Determine the (x, y) coordinate at the center of the cell enclosing the given text.  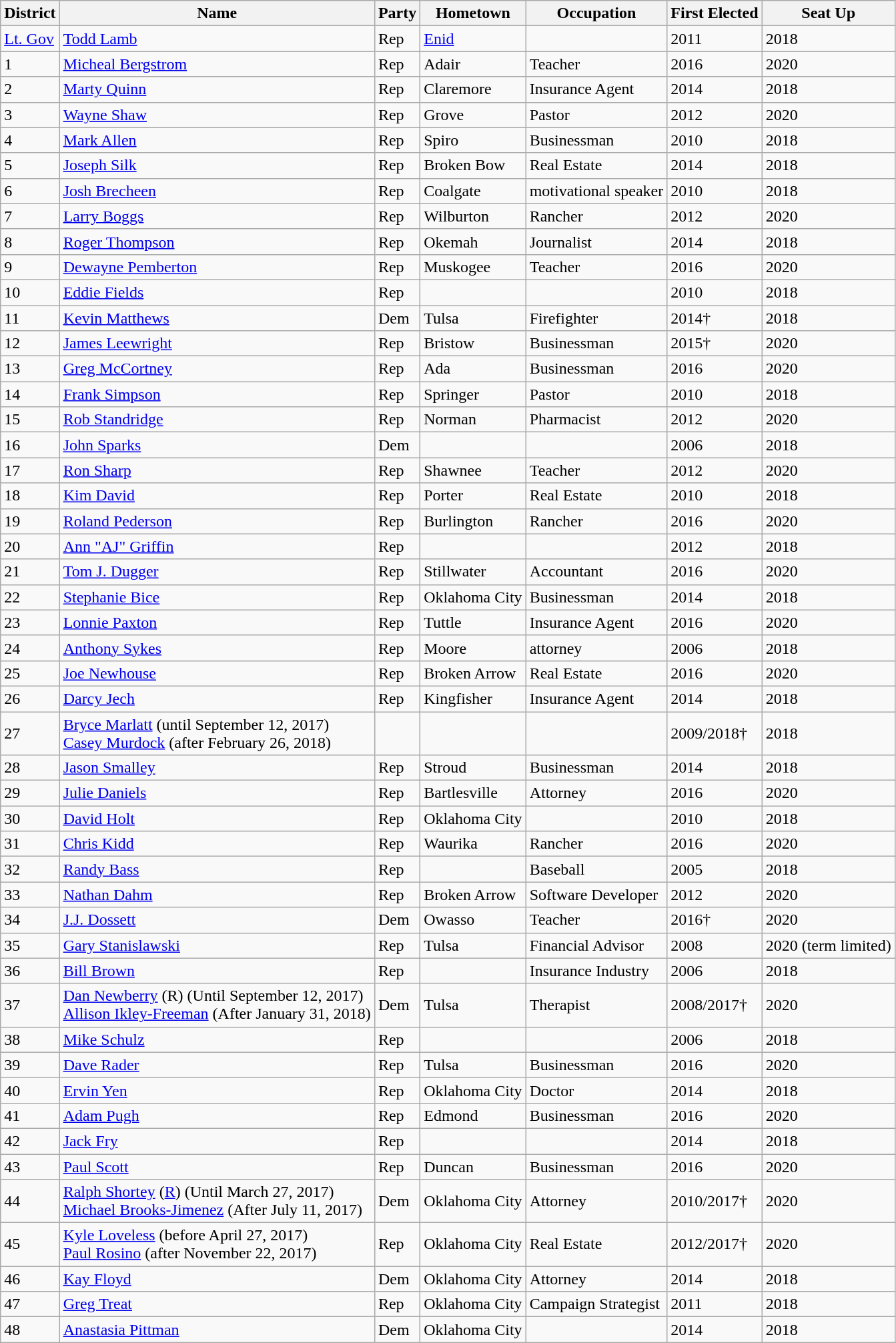
4 (30, 140)
Greg McCortney (217, 369)
Baseball (596, 869)
2015† (715, 344)
46 (30, 1279)
2012/2017† (715, 1245)
Ann "AJ" Griffin (217, 546)
Adair (473, 64)
Therapist (596, 1005)
42 (30, 1141)
2008 (715, 945)
Roger Thompson (217, 242)
Micheal Bergstrom (217, 64)
17 (30, 470)
33 (30, 895)
19 (30, 521)
40 (30, 1090)
First Elected (715, 13)
Coalgate (473, 191)
Randy Bass (217, 869)
Stillwater (473, 572)
5 (30, 165)
26 (30, 699)
Kevin Matthews (217, 318)
2005 (715, 869)
Duncan (473, 1167)
Kyle Loveless (before April 27, 2017)Paul Rosino (after November 22, 2017) (217, 1245)
2010/2017† (715, 1201)
Nathan Dahm (217, 895)
Darcy Jech (217, 699)
Firefighter (596, 318)
Stroud (473, 768)
22 (30, 597)
30 (30, 819)
Porter (473, 496)
Edmond (473, 1115)
Julie Daniels (217, 793)
Burlington (473, 521)
24 (30, 648)
13 (30, 369)
Occupation (596, 13)
Lt. Gov (30, 39)
Journalist (596, 242)
Software Developer (596, 895)
25 (30, 673)
Frank Simpson (217, 394)
Greg Treat (217, 1304)
Insurance Industry (596, 971)
Chris Kidd (217, 844)
Anthony Sykes (217, 648)
Joe Newhouse (217, 673)
District (30, 13)
16 (30, 445)
Jack Fry (217, 1141)
Ada (473, 369)
Ralph Shortey (R) (Until March 27, 2017)Michael Brooks-Jimenez (After July 11, 2017) (217, 1201)
2 (30, 89)
45 (30, 1245)
Tom J. Dugger (217, 572)
Accountant (596, 572)
47 (30, 1304)
2014† (715, 318)
34 (30, 920)
Roland Pederson (217, 521)
2016† (715, 920)
Bartlesville (473, 793)
Name (217, 13)
41 (30, 1115)
Kim David (217, 496)
Party (397, 13)
36 (30, 971)
Financial Advisor (596, 945)
Anastasia Pittman (217, 1330)
2020 (term limited) (829, 945)
Waurika (473, 844)
Tuttle (473, 622)
John Sparks (217, 445)
Doctor (596, 1090)
Bristow (473, 344)
8 (30, 242)
12 (30, 344)
Dave Rader (217, 1065)
Josh Brecheen (217, 191)
Enid (473, 39)
Mark Allen (217, 140)
Hometown (473, 13)
Todd Lamb (217, 39)
37 (30, 1005)
Mike Schulz (217, 1039)
39 (30, 1065)
Campaign Strategist (596, 1304)
29 (30, 793)
43 (30, 1167)
11 (30, 318)
28 (30, 768)
1 (30, 64)
Lonnie Paxton (217, 622)
20 (30, 546)
motivational speaker (596, 191)
35 (30, 945)
James Leewright (217, 344)
Paul Scott (217, 1167)
Kay Floyd (217, 1279)
Bryce Marlatt (until September 12, 2017)Casey Murdock (after February 26, 2018) (217, 733)
Okemah (473, 242)
31 (30, 844)
9 (30, 267)
Adam Pugh (217, 1115)
7 (30, 216)
Ervin Yen (217, 1090)
44 (30, 1201)
Norman (473, 420)
Muskogee (473, 267)
38 (30, 1039)
48 (30, 1330)
18 (30, 496)
Moore (473, 648)
J.J. Dossett (217, 920)
Jason Smalley (217, 768)
Larry Boggs (217, 216)
Springer (473, 394)
Kingfisher (473, 699)
Grove (473, 115)
Dan Newberry (R) (Until September 12, 2017)Allison Ikley-Freeman (After January 31, 2018) (217, 1005)
Dewayne Pemberton (217, 267)
2008/2017† (715, 1005)
Wayne Shaw (217, 115)
Rob Standridge (217, 420)
Marty Quinn (217, 89)
Eddie Fields (217, 292)
10 (30, 292)
14 (30, 394)
Gary Stanislawski (217, 945)
6 (30, 191)
Shawnee (473, 470)
32 (30, 869)
Bill Brown (217, 971)
David Holt (217, 819)
Owasso (473, 920)
Stephanie Bice (217, 597)
Wilburton (473, 216)
Seat Up (829, 13)
Pharmacist (596, 420)
Claremore (473, 89)
3 (30, 115)
2009/2018† (715, 733)
27 (30, 733)
attorney (596, 648)
21 (30, 572)
15 (30, 420)
23 (30, 622)
Joseph Silk (217, 165)
Broken Bow (473, 165)
Ron Sharp (217, 470)
Spiro (473, 140)
